Find where the given text appears and provide that cell's center as (x, y) coordinate. 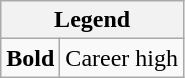
Legend (92, 20)
Bold (30, 58)
Career high (122, 58)
